Pinpoint the cell where the given text exists, returning its [x, y] midpoint coordinate. 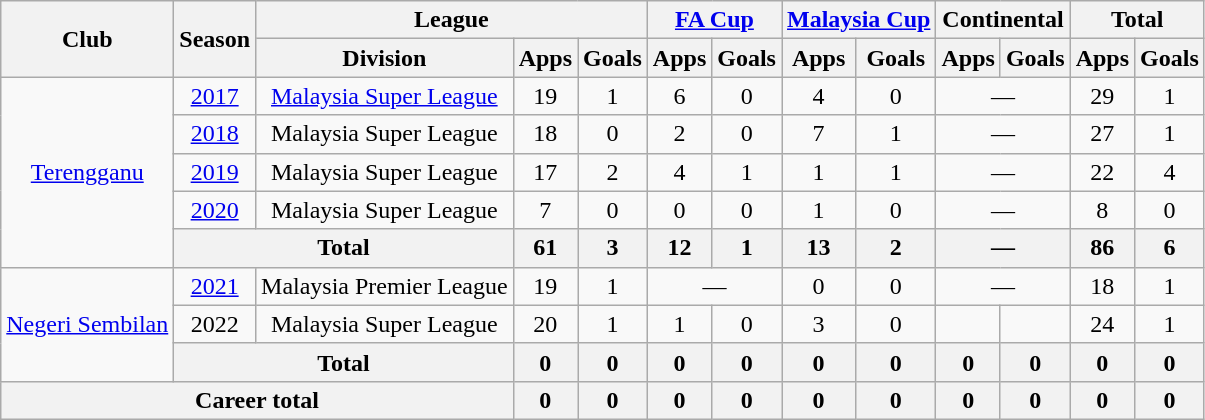
Malaysia Premier League [385, 286]
2020 [215, 210]
86 [1102, 248]
Malaysia Cup [859, 20]
29 [1102, 96]
2018 [215, 134]
13 [819, 248]
2021 [215, 286]
Terengganu [88, 172]
FA Cup [714, 20]
2017 [215, 96]
12 [679, 248]
24 [1102, 324]
Negeri Sembilan [88, 324]
League [452, 20]
22 [1102, 172]
27 [1102, 134]
61 [545, 248]
20 [545, 324]
17 [545, 172]
Continental [1003, 20]
Club [88, 39]
2022 [215, 324]
8 [1102, 210]
Season [215, 39]
2019 [215, 172]
Division [385, 58]
Career total [257, 400]
